Locate the cell with the specified text and output its (x, y) center coordinate. 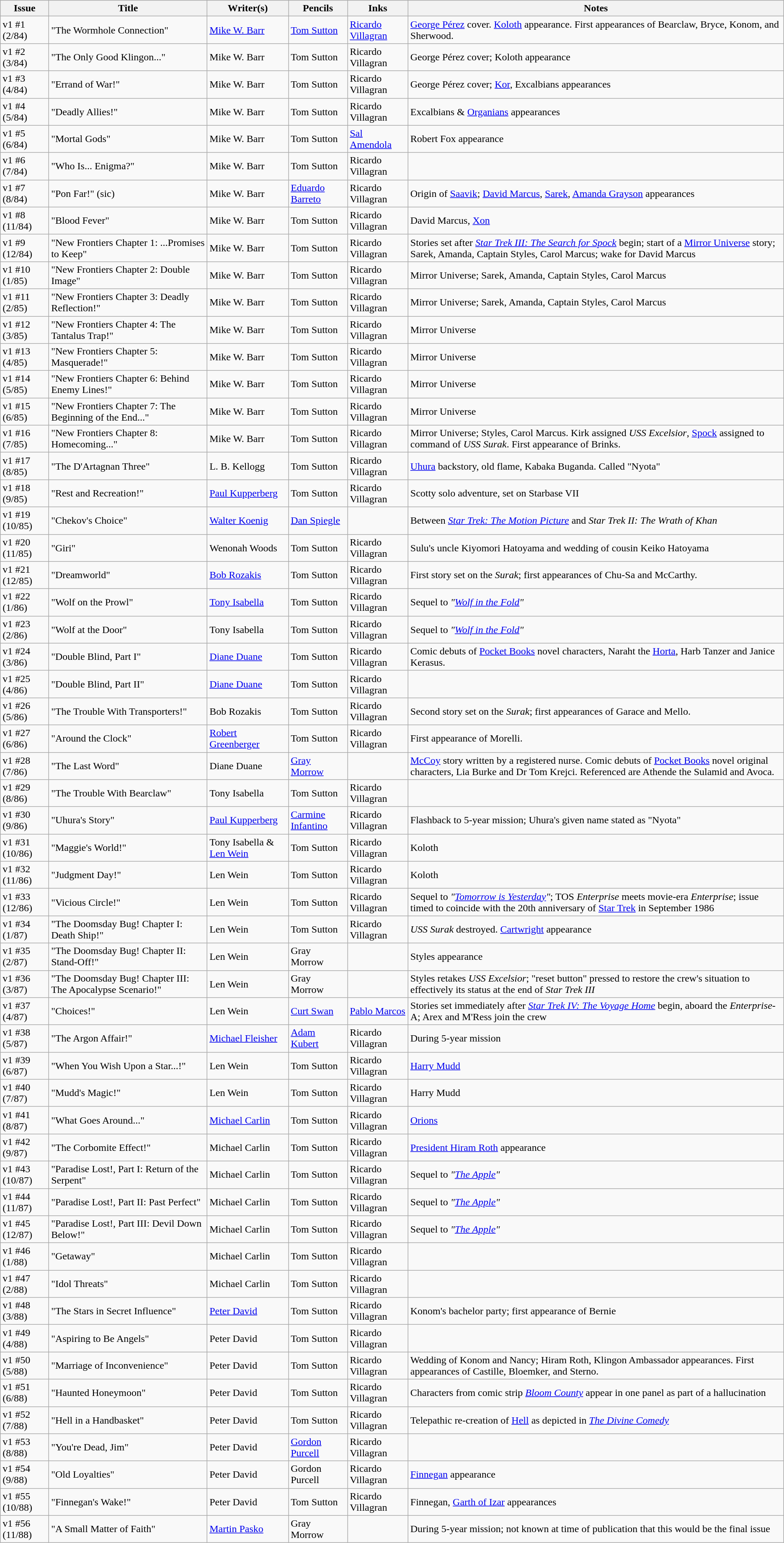
v1 #19 (10/85) (25, 520)
v1 #18 (9/85) (25, 494)
Robert Fox appearance (596, 139)
v1 #16 (7/85) (25, 439)
President Hiram Roth appearance (596, 1147)
v1 #22 (1/86) (25, 602)
"Around the Clock" (128, 738)
"Errand of War!" (128, 85)
"Wolf at the Door" (128, 629)
v1 #12 (3/85) (25, 329)
v1 #39 (6/87) (25, 1066)
Curt Swan (318, 1011)
"Marriage of Inconvenience" (128, 1366)
Writer(s) (248, 8)
"Old Loyalties" (128, 1475)
"New Frontiers Chapter 5: Masquerade!" (128, 357)
v1 #5 (6/84) (25, 139)
"The D'Artagnan Three" (128, 466)
Wenonah Woods (248, 548)
Finnegan, Garth of Izar appearances (596, 1502)
"The Only Good Klingon..." (128, 57)
"Paradise Lost!, Part II: Past Perfect" (128, 1202)
Inks (378, 8)
Stories set immediately after Star Trek IV: The Voyage Home begin, aboard the Enterprise-A; Arex and M'Ress join the crew (596, 1011)
v1 #34 (1/87) (25, 929)
"The Trouble With Transporters!" (128, 711)
George Pérez cover. Koloth appearance. First appearances of Bearclaw, Bryce, Konom, and Sherwood. (596, 30)
v1 #28 (7/86) (25, 766)
Adam Kubert (318, 1038)
v1 #1 (2/84) (25, 30)
"The Doomsday Bug! Chapter I: Death Ship!" (128, 929)
Between Star Trek: The Motion Picture and Star Trek II: The Wrath of Khan (596, 520)
Second story set on the Surak; first appearances of Garace and Mello. (596, 711)
v1 #6 (7/84) (25, 166)
v1 #47 (2/88) (25, 1284)
Characters from comic strip Bloom County appear in one panel as part of a hallucination (596, 1393)
"The Trouble With Bearclaw" (128, 793)
v1 #45 (12/87) (25, 1229)
v1 #32 (11/86) (25, 875)
v1 #9 (12/84) (25, 248)
"What Goes Around..." (128, 1120)
Telepathic re-creation of Hell as depicted in The Divine Comedy (596, 1420)
"New Frontiers Chapter 7: The Beginning of the End..." (128, 411)
"Who Is... Enigma?" (128, 166)
v1 #54 (9/88) (25, 1475)
v1 #40 (7/87) (25, 1093)
v1 #44 (11/87) (25, 1202)
"Deadly Allies!" (128, 111)
v1 #24 (3/86) (25, 657)
v1 #13 (4/85) (25, 357)
Eduardo Barreto (318, 194)
v1 #7 (8/84) (25, 194)
Pablo Marcos (378, 1011)
Orions (596, 1120)
Pencils (318, 8)
"New Frontiers Chapter 2: Double Image" (128, 275)
Wedding of Konom and Nancy; Hiram Roth, Klingon Ambassador appearances. First appearances of Castille, Bloemker, and Sterno. (596, 1366)
v1 #50 (5/88) (25, 1366)
Walter Koenig (248, 520)
v1 #38 (5/87) (25, 1038)
George Pérez cover; Kor, Excalbians appearances (596, 85)
"Chekov's Choice" (128, 520)
Finnegan appearance (596, 1475)
"New Frontiers Chapter 4: The Tantalus Trap!" (128, 329)
v1 #29 (8/86) (25, 793)
"Mudd's Magic!" (128, 1093)
Tony Isabella & Len Wein (248, 848)
Dan Spiegle (318, 520)
v1 #53 (8/88) (25, 1447)
v1 #2 (3/84) (25, 57)
"Aspiring to Be Angels" (128, 1338)
"Vicious Circle!" (128, 902)
"The Doomsday Bug! Chapter II: Stand-Off!" (128, 957)
During 5-year mission; not known at time of publication that this would be the final issue (596, 1529)
v1 #37 (4/87) (25, 1011)
During 5-year mission (596, 1038)
"Blood Fever" (128, 220)
"New Frontiers Chapter 6: Behind Enemy Lines!" (128, 385)
v1 #43 (10/87) (25, 1175)
v1 #49 (4/88) (25, 1338)
L. B. Kellogg (248, 466)
"Double Blind, Part I" (128, 657)
v1 #8 (11/84) (25, 220)
"Uhura's Story" (128, 820)
Flashback to 5-year mission; Uhura's given name stated as "Nyota" (596, 820)
"The Stars in Secret Influence" (128, 1311)
"Getaway" (128, 1257)
v1 #52 (7/88) (25, 1420)
Mirror Universe; Styles, Carol Marcus. Kirk assigned USS Excelsior, Spock assigned to command of USS Surak. First appearance of Brinks. (596, 439)
"Idol Threats" (128, 1284)
Issue (25, 8)
Michael Fleisher (248, 1038)
v1 #4 (5/84) (25, 111)
Carmine Infantino (318, 820)
v1 #10 (1/85) (25, 275)
"Haunted Honeymoon" (128, 1393)
"You're Dead, Jim" (128, 1447)
Comic debuts of Pocket Books novel characters, Naraht the Horta, Harb Tanzer and Janice Kerasus. (596, 657)
v1 #15 (6/85) (25, 411)
First appearance of Morelli. (596, 738)
"Giri" (128, 548)
Styles appearance (596, 957)
"The Doomsday Bug! Chapter III: The Apocalypse Scenario!" (128, 984)
v1 #23 (2/86) (25, 629)
v1 #51 (6/88) (25, 1393)
Robert Greenberger (248, 738)
Sal Amendola (378, 139)
Title (128, 8)
"Judgment Day!" (128, 875)
Konom's bachelor party; first appearance of Bernie (596, 1311)
Martin Pasko (248, 1529)
"The Argon Affair!" (128, 1038)
"The Corbomite Effect!" (128, 1147)
"Rest and Recreation!" (128, 494)
Notes (596, 8)
v1 #11 (2/85) (25, 302)
v1 #20 (11/85) (25, 548)
Origin of Saavik; David Marcus, Sarek, Amanda Grayson appearances (596, 194)
Excalbians & Organians appearances (596, 111)
George Pérez cover; Koloth appearance (596, 57)
"Wolf on the Prowl" (128, 602)
"Pon Far!" (sic) (128, 194)
"When You Wish Upon a Star...!" (128, 1066)
"Dreamworld" (128, 575)
v1 #41 (8/87) (25, 1120)
"New Frontiers Chapter 1: ...Promises to Keep" (128, 248)
"Double Blind, Part II" (128, 684)
v1 #26 (5/86) (25, 711)
David Marcus, Xon (596, 220)
USS Surak destroyed. Cartwright appearance (596, 929)
v1 #56 (11/88) (25, 1529)
Uhura backstory, old flame, Kabaka Buganda. Called "Nyota" (596, 466)
"Finnegan's Wake!" (128, 1502)
"Paradise Lost!, Part I: Return of the Serpent" (128, 1175)
v1 #21 (12/85) (25, 575)
"Paradise Lost!, Part III: Devil Down Below!" (128, 1229)
First story set on the Surak; first appearances of Chu-Sa and McCarthy. (596, 575)
"Mortal Gods" (128, 139)
Sulu's uncle Kiyomori Hatoyama and wedding of cousin Keiko Hatoyama (596, 548)
"Choices!" (128, 1011)
v1 #17 (8/85) (25, 466)
"Hell in a Handbasket" (128, 1420)
v1 #27 (6/86) (25, 738)
v1 #14 (5/85) (25, 385)
v1 #48 (3/88) (25, 1311)
Scotty solo adventure, set on Starbase VII (596, 494)
Styles retakes USS Excelsior; "reset button" pressed to restore the crew's situation to effectively its status at the end of Star Trek III (596, 984)
"New Frontiers Chapter 8: Homecoming..." (128, 439)
"New Frontiers Chapter 3: Deadly Reflection!" (128, 302)
v1 #30 (9/86) (25, 820)
v1 #55 (10/88) (25, 1502)
v1 #46 (1/88) (25, 1257)
"The Wormhole Connection" (128, 30)
"The Last Word" (128, 766)
v1 #33 (12/86) (25, 902)
v1 #35 (2/87) (25, 957)
v1 #3 (4/84) (25, 85)
v1 #36 (3/87) (25, 984)
v1 #31 (10/86) (25, 848)
v1 #42 (9/87) (25, 1147)
"A Small Matter of Faith" (128, 1529)
"Maggie's World!" (128, 848)
v1 #25 (4/86) (25, 684)
